Identify which cell holds the provided text, then report its [X, Y] central coordinate. 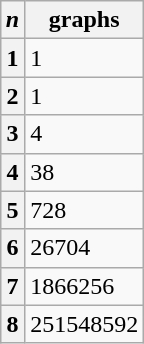
251548592 [84, 324]
7 [12, 286]
8 [12, 324]
5 [12, 210]
6 [12, 248]
1866256 [84, 286]
2 [12, 96]
graphs [84, 20]
n [12, 20]
728 [84, 210]
26704 [84, 248]
3 [12, 134]
38 [84, 172]
